Capture the cell that displays the provided text and extract its [X, Y] central coordinate. 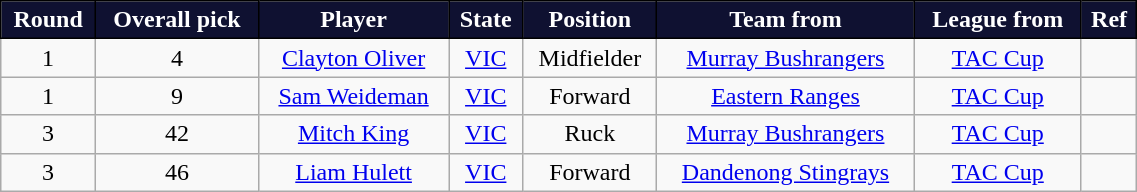
Team from [786, 20]
League from [998, 20]
Clayton Oliver [354, 58]
Sam Weideman [354, 96]
4 [178, 58]
Ruck [590, 134]
Round [48, 20]
46 [178, 172]
Ref [1109, 20]
Eastern Ranges [786, 96]
Dandenong Stingrays [786, 172]
9 [178, 96]
Liam Hulett [354, 172]
Mitch King [354, 134]
Midfielder [590, 58]
Overall pick [178, 20]
Player [354, 20]
Position [590, 20]
State [486, 20]
42 [178, 134]
